From the cell containing the given text, extract its center point as [X, Y] coordinate. 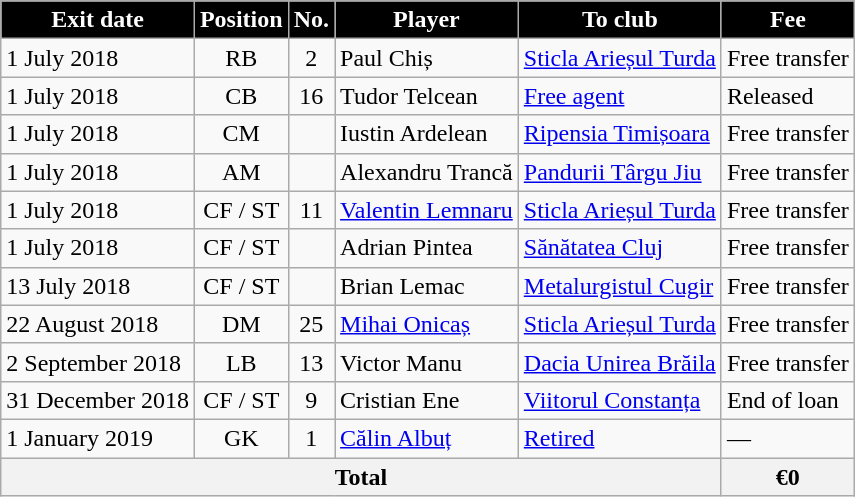
Exit date [98, 20]
CM [241, 134]
Sănătatea Cluj [620, 248]
2 [311, 58]
1 January 2019 [98, 438]
RB [241, 58]
To club [620, 20]
11 [311, 210]
Valentin Lemnaru [427, 210]
13 July 2018 [98, 286]
— [788, 438]
Victor Manu [427, 362]
Cristian Ene [427, 400]
Position [241, 20]
Dacia Unirea Brăila [620, 362]
22 August 2018 [98, 324]
LB [241, 362]
Free agent [620, 96]
Iustin Ardelean [427, 134]
Viitorul Constanța [620, 400]
Retired [620, 438]
Metalurgistul Cugir [620, 286]
25 [311, 324]
Player [427, 20]
End of loan [788, 400]
Fee [788, 20]
DM [241, 324]
Total [362, 477]
No. [311, 20]
Brian Lemac [427, 286]
Mihai Onicaș [427, 324]
Alexandru Trancă [427, 172]
Released [788, 96]
Tudor Telcean [427, 96]
Adrian Pintea [427, 248]
31 December 2018 [98, 400]
1 [311, 438]
13 [311, 362]
Paul Chiș [427, 58]
Pandurii Târgu Jiu [620, 172]
2 September 2018 [98, 362]
CB [241, 96]
Ripensia Timișoara [620, 134]
GK [241, 438]
€0 [788, 477]
AM [241, 172]
16 [311, 96]
Călin Albuț [427, 438]
9 [311, 400]
